Locate the cell with the specified text and output its [X, Y] center coordinate. 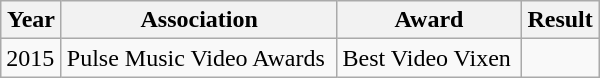
Pulse Music Video Awards [199, 58]
Association [199, 20]
Award [429, 20]
Year [32, 20]
Result [560, 20]
Best Video Vixen [429, 58]
2015 [32, 58]
